Output the (x, y) coordinate of the center of the cell containing the given text.  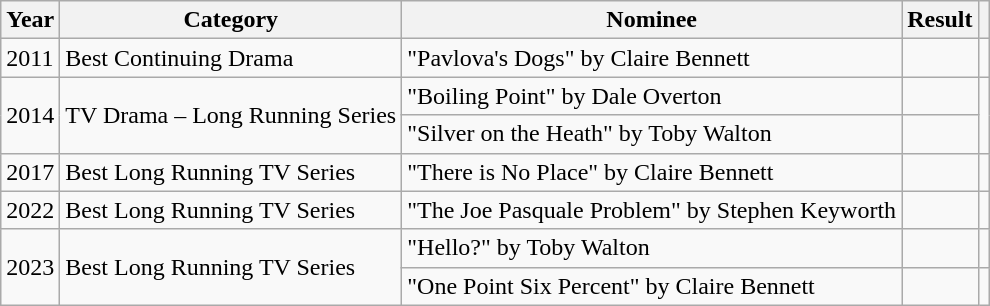
2017 (30, 172)
2023 (30, 267)
"One Point Six Percent" by Claire Bennett (652, 286)
Category (231, 20)
"Boiling Point" by Dale Overton (652, 96)
Year (30, 20)
Best Continuing Drama (231, 58)
2011 (30, 58)
2014 (30, 115)
"There is No Place" by Claire Bennett (652, 172)
"Silver on the Heath" by Toby Walton (652, 134)
"Pavlova's Dogs" by Claire Bennett (652, 58)
2022 (30, 210)
"Hello?" by Toby Walton (652, 248)
TV Drama – Long Running Series (231, 115)
Nominee (652, 20)
"The Joe Pasquale Problem" by Stephen Keyworth (652, 210)
Result (940, 20)
